Search for the cell housing the specified text and yield its [X, Y] center coordinate. 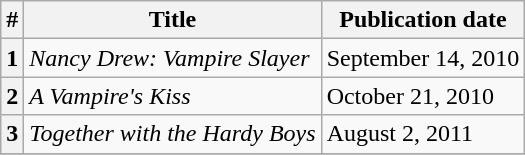
2 [12, 96]
A Vampire's Kiss [172, 96]
# [12, 20]
Nancy Drew: Vampire Slayer [172, 58]
August 2, 2011 [423, 134]
3 [12, 134]
1 [12, 58]
Publication date [423, 20]
October 21, 2010 [423, 96]
September 14, 2010 [423, 58]
Together with the Hardy Boys [172, 134]
Title [172, 20]
